Output the (x, y) coordinate of the center of the cell containing the given text.  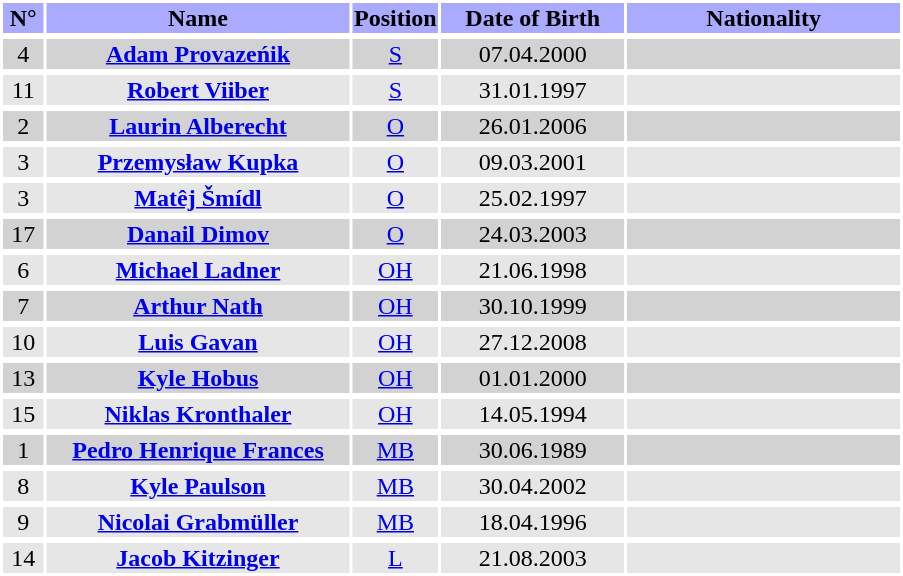
Position (395, 18)
17 (23, 234)
30.04.2002 (532, 486)
L (395, 558)
30.10.1999 (532, 306)
4 (23, 54)
09.03.2001 (532, 162)
1 (23, 450)
11 (23, 90)
18.04.1996 (532, 522)
07.04.2000 (532, 54)
01.01.2000 (532, 378)
Jacob Kitzinger (198, 558)
Przemysław Kupka (198, 162)
Laurin Alberecht (198, 126)
7 (23, 306)
Pedro Henrique Frances (198, 450)
Adam Provazeńik (198, 54)
21.06.1998 (532, 270)
26.01.2006 (532, 126)
2 (23, 126)
Danail Dimov (198, 234)
Nationality (764, 18)
Luis Gavan (198, 342)
Robert Viiber (198, 90)
15 (23, 414)
31.01.1997 (532, 90)
Niklas Kronthaler (198, 414)
30.06.1989 (532, 450)
25.02.1997 (532, 198)
27.12.2008 (532, 342)
13 (23, 378)
Matêj Šmídl (198, 198)
Date of Birth (532, 18)
14 (23, 558)
21.08.2003 (532, 558)
6 (23, 270)
14.05.1994 (532, 414)
Nicolai Grabmüller (198, 522)
N° (23, 18)
9 (23, 522)
8 (23, 486)
Kyle Paulson (198, 486)
Kyle Hobus (198, 378)
Name (198, 18)
10 (23, 342)
Arthur Nath (198, 306)
Michael Ladner (198, 270)
24.03.2003 (532, 234)
